Search for the cell housing the specified text and yield its (X, Y) center coordinate. 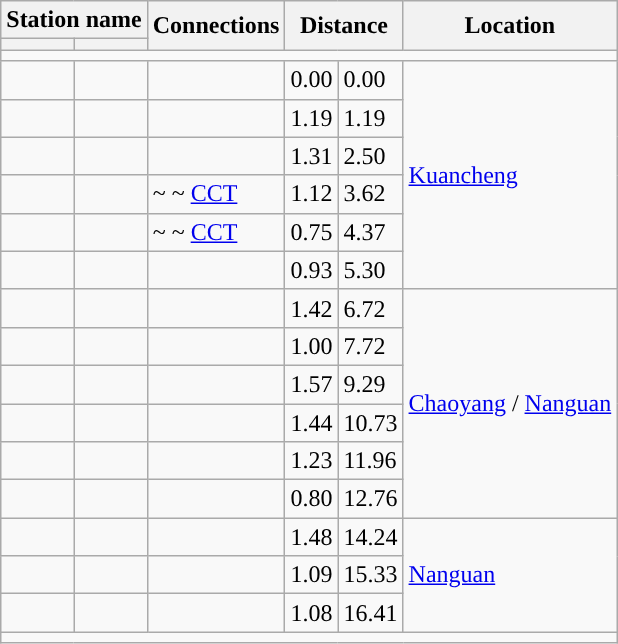
14.24 (370, 537)
1.08 (312, 613)
Kuancheng (510, 175)
1.42 (312, 308)
5.30 (370, 270)
Connections (216, 26)
11.96 (370, 461)
1.00 (312, 346)
4.37 (370, 232)
16.41 (370, 613)
1.31 (312, 156)
0.75 (312, 232)
Distance (344, 26)
1.48 (312, 537)
0.80 (312, 499)
Nanguan (510, 575)
10.73 (370, 423)
2.50 (370, 156)
1.44 (312, 423)
1.09 (312, 575)
Station name (74, 20)
1.57 (312, 384)
3.62 (370, 194)
9.29 (370, 384)
1.23 (312, 461)
1.12 (312, 194)
0.93 (312, 270)
Chaoyang / Nanguan (510, 403)
12.76 (370, 499)
Location (510, 26)
15.33 (370, 575)
6.72 (370, 308)
7.72 (370, 346)
